Extract the [x, y] coordinate from the center of the cell holding the provided text.  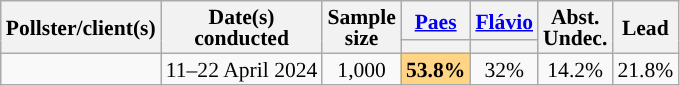
14.2% [575, 68]
Abst.Undec. [575, 27]
11–22 April 2024 [242, 68]
32% [504, 68]
Flávio [504, 20]
Date(s)conducted [242, 27]
Samplesize [361, 27]
53.8% [436, 68]
Pollster/client(s) [81, 27]
21.8% [645, 68]
1,000 [361, 68]
Lead [645, 27]
Paes [436, 20]
